Capture the cell that displays the provided text and extract its [x, y] central coordinate. 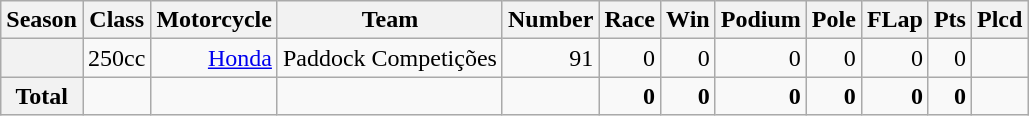
250cc [116, 58]
91 [550, 58]
Race [630, 20]
Pole [834, 20]
FLap [894, 20]
Plcd [999, 20]
Team [390, 20]
Pts [950, 20]
Honda [214, 58]
Total [42, 96]
Win [688, 20]
Class [116, 20]
Motorcycle [214, 20]
Number [550, 20]
Podium [760, 20]
Paddock Competições [390, 58]
Season [42, 20]
